Provide the [x, y] coordinate of the cell's center where the given text is located.  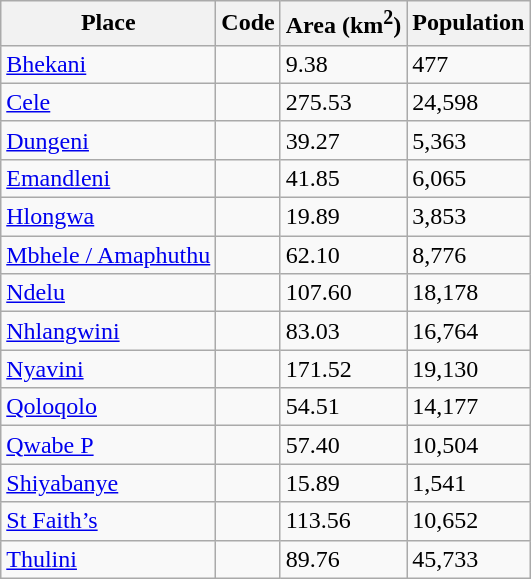
3,853 [468, 217]
62.10 [344, 255]
Hlongwa [108, 217]
83.03 [344, 331]
Ndelu [108, 293]
Area (km2) [344, 24]
15.89 [344, 483]
Nhlangwini [108, 331]
Population [468, 24]
275.53 [344, 102]
1,541 [468, 483]
14,177 [468, 407]
57.40 [344, 445]
41.85 [344, 178]
Shiyabanye [108, 483]
10,652 [468, 521]
Bhekani [108, 64]
16,764 [468, 331]
54.51 [344, 407]
89.76 [344, 559]
8,776 [468, 255]
10,504 [468, 445]
9.38 [344, 64]
19,130 [468, 369]
Nyavini [108, 369]
Emandleni [108, 178]
39.27 [344, 140]
477 [468, 64]
171.52 [344, 369]
18,178 [468, 293]
107.60 [344, 293]
Cele [108, 102]
5,363 [468, 140]
Thulini [108, 559]
Qwabe P [108, 445]
St Faith’s [108, 521]
45,733 [468, 559]
113.56 [344, 521]
6,065 [468, 178]
Mbhele / Amaphuthu [108, 255]
Qoloqolo [108, 407]
19.89 [344, 217]
Place [108, 24]
Dungeni [108, 140]
Code [248, 24]
24,598 [468, 102]
